Pinpoint the cell where the given text exists, returning its [x, y] midpoint coordinate. 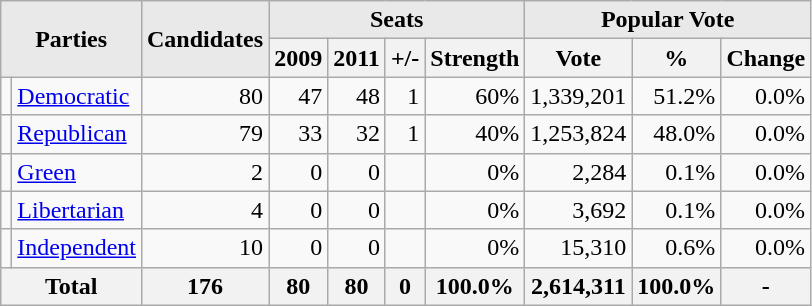
Independent [77, 248]
1,253,824 [578, 134]
Democratic [77, 96]
10 [204, 248]
60% [475, 96]
Libertarian [77, 210]
32 [357, 134]
0.6% [676, 248]
15,310 [578, 248]
Strength [475, 58]
Popular Vote [668, 20]
+/- [404, 58]
Change [766, 58]
2009 [298, 58]
51.2% [676, 96]
48 [357, 96]
Republican [77, 134]
48.0% [676, 134]
2,614,311 [578, 286]
Vote [578, 58]
33 [298, 134]
Parties [72, 39]
- [766, 286]
2011 [357, 58]
40% [475, 134]
Green [77, 172]
2,284 [578, 172]
Candidates [204, 39]
2 [204, 172]
Seats [397, 20]
Total [72, 286]
3,692 [578, 210]
176 [204, 286]
47 [298, 96]
79 [204, 134]
1,339,201 [578, 96]
4 [204, 210]
% [676, 58]
